Capture the cell that displays the provided text and extract its (x, y) central coordinate. 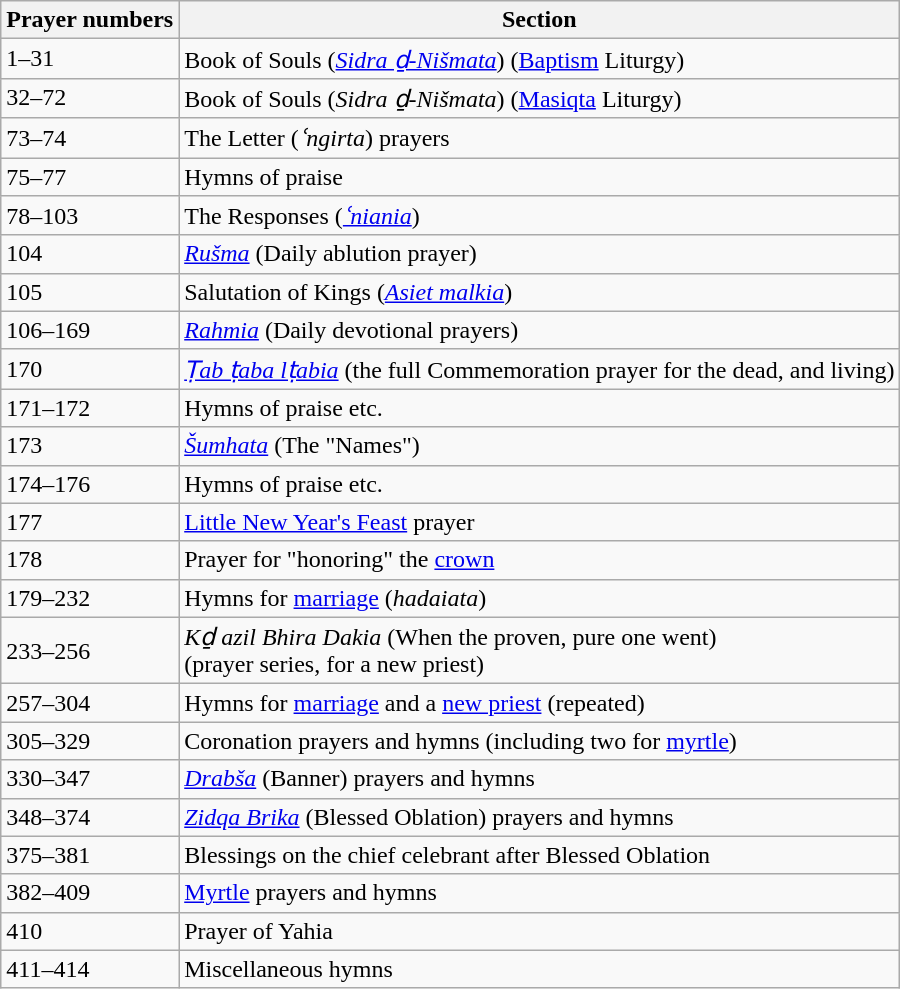
Miscellaneous hymns (540, 969)
The Letter (ʿngirta) prayers (540, 138)
Blessings on the chief celebrant after Blessed Oblation (540, 855)
32–72 (90, 98)
177 (90, 522)
Rušma (Daily ablution prayer) (540, 254)
Prayer numbers (90, 20)
178 (90, 560)
Book of Souls (Sidra ḏ-Nišmata) (Masiqta Liturgy) (540, 98)
348–374 (90, 817)
382–409 (90, 893)
Šumhata (The "Names") (540, 446)
106–169 (90, 330)
174–176 (90, 484)
375–381 (90, 855)
330–347 (90, 779)
179–232 (90, 598)
257–304 (90, 703)
Ṭab ṭaba lṭabia (the full Commemoration prayer for the dead, and living) (540, 369)
Kḏ azil Bhira Dakia (When the proven, pure one went)(prayer series, for a new priest) (540, 650)
233–256 (90, 650)
Salutation of Kings (Asiet malkia) (540, 292)
Hymns of praise (540, 177)
Rahmia (Daily devotional prayers) (540, 330)
Prayer for "honoring" the crown (540, 560)
73–74 (90, 138)
104 (90, 254)
Book of Souls (Sidra ḏ-Nišmata) (Baptism Liturgy) (540, 59)
75–77 (90, 177)
170 (90, 369)
410 (90, 931)
Little New Year's Feast prayer (540, 522)
Zidqa Brika (Blessed Oblation) prayers and hymns (540, 817)
1–31 (90, 59)
Prayer of Yahia (540, 931)
The Responses (ʿniania) (540, 216)
Hymns for marriage (hadaiata) (540, 598)
Hymns for marriage and a new priest (repeated) (540, 703)
Section (540, 20)
Myrtle prayers and hymns (540, 893)
78–103 (90, 216)
105 (90, 292)
171–172 (90, 408)
Drabša (Banner) prayers and hymns (540, 779)
411–414 (90, 969)
173 (90, 446)
305–329 (90, 741)
Coronation prayers and hymns (including two for myrtle) (540, 741)
